Pinpoint the cell where the given text exists, returning its (x, y) midpoint coordinate. 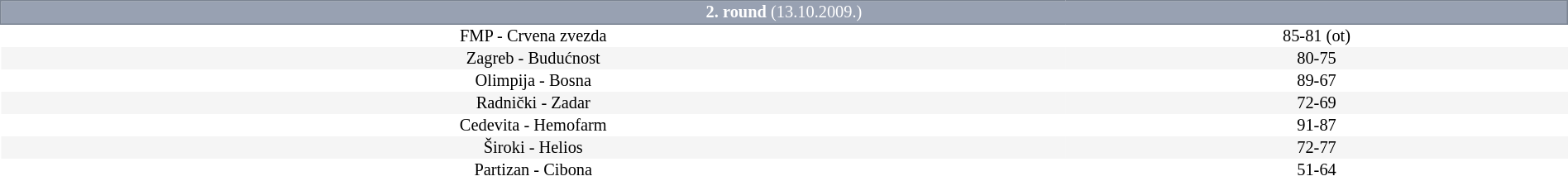
51-64 (1317, 170)
Radnički - Zadar (533, 102)
89-67 (1317, 81)
FMP - Crvena zvezda (533, 36)
2. round (13.10.2009.) (784, 12)
80-75 (1317, 58)
85-81 (ot) (1317, 36)
72-69 (1317, 102)
Olimpija - Bosna (533, 81)
Partizan - Cibona (533, 170)
Zagreb - Budućnost (533, 58)
72-77 (1317, 147)
Široki - Helios (533, 147)
91-87 (1317, 126)
Cedevita - Hemofarm (533, 126)
